Output the (X, Y) coordinate of the center of the cell containing the given text.  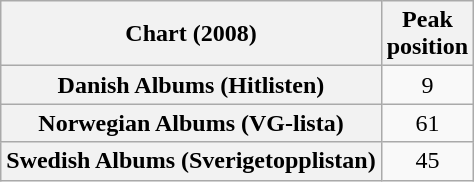
9 (427, 85)
Danish Albums (Hitlisten) (191, 85)
Swedish Albums (Sverigetopplistan) (191, 161)
Chart (2008) (191, 34)
45 (427, 161)
61 (427, 123)
Norwegian Albums (VG-lista) (191, 123)
Peakposition (427, 34)
